Provide the [X, Y] coordinate of the cell's center where the given text is located.  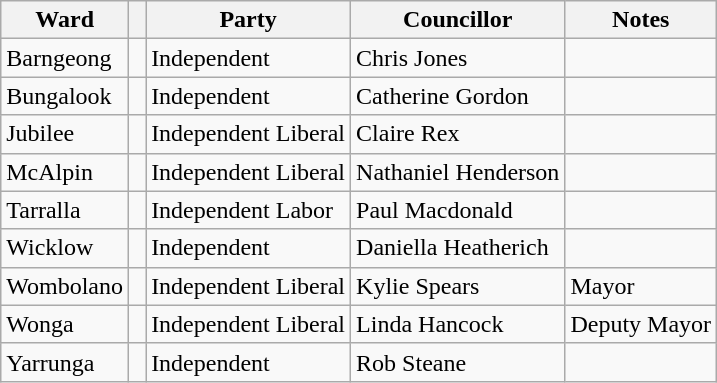
Kylie Spears [458, 286]
Yarrunga [65, 362]
Bungalook [65, 96]
Deputy Mayor [641, 324]
Notes [641, 20]
Catherine Gordon [458, 96]
Wonga [65, 324]
Wombolano [65, 286]
Rob Steane [458, 362]
Nathaniel Henderson [458, 172]
Tarralla [65, 210]
Chris Jones [458, 58]
McAlpin [65, 172]
Mayor [641, 286]
Daniella Heatherich [458, 248]
Independent Labor [248, 210]
Barngeong [65, 58]
Party [248, 20]
Councillor [458, 20]
Wicklow [65, 248]
Paul Macdonald [458, 210]
Jubilee [65, 134]
Ward [65, 20]
Linda Hancock [458, 324]
Claire Rex [458, 134]
